Provide the (x, y) coordinate of the cell's center where the given text is located.  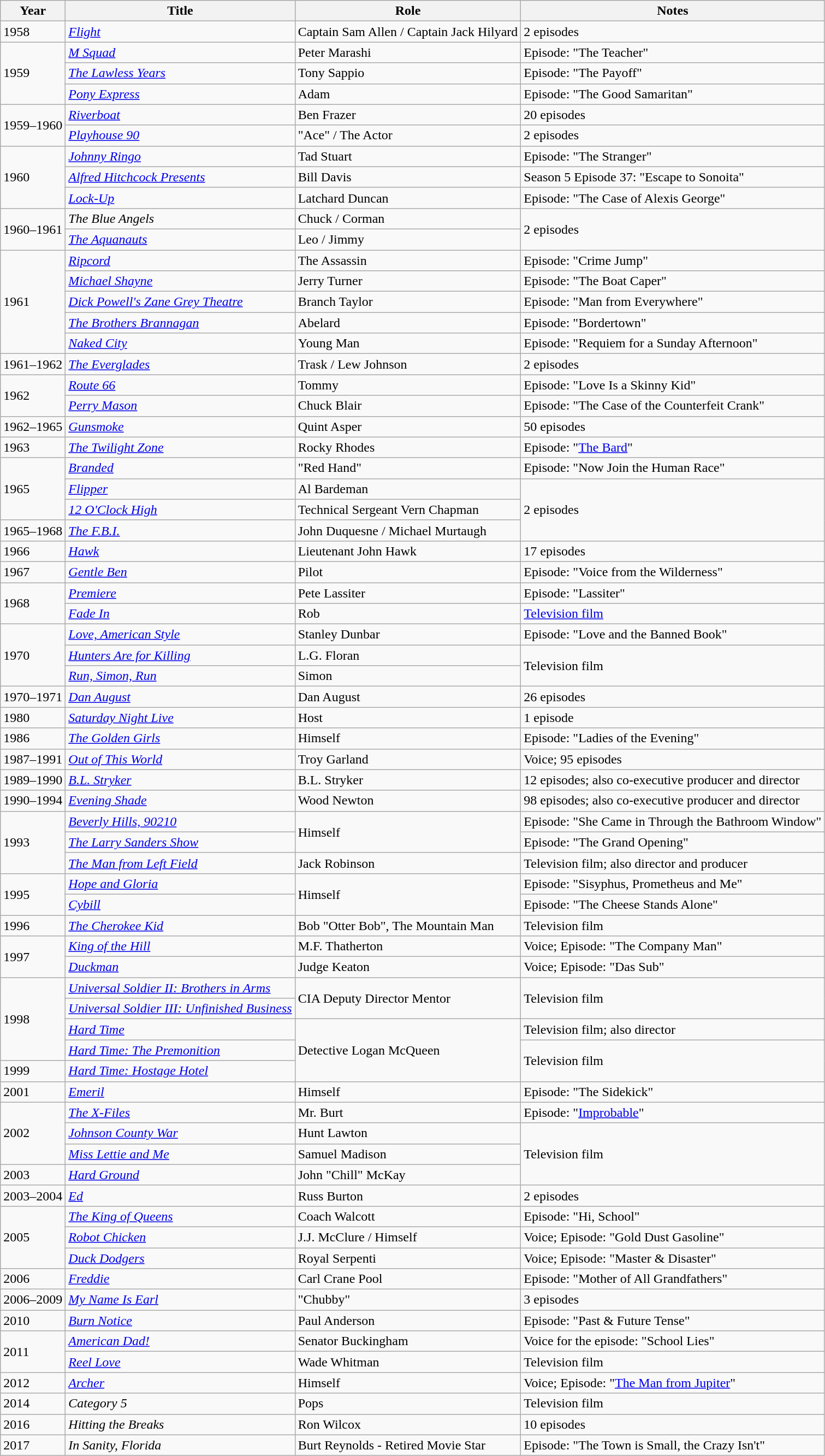
1962–1965 (33, 427)
American Dad! (180, 1341)
Peter Marashi (408, 52)
Episode: "The Sidekick" (673, 1092)
Episode: "Lassiter" (673, 593)
Role (408, 11)
3 episodes (673, 1300)
"Chubby" (408, 1300)
Chuck / Corman (408, 218)
1965–1968 (33, 530)
Stanley Dunbar (408, 635)
Bob "Otter Bob", The Mountain Man (408, 926)
1986 (33, 738)
Pilot (408, 572)
Rocky Rhodes (408, 447)
10 episodes (673, 1424)
Episode: "Improbable" (673, 1112)
Episode: "The Case of the Counterfeit Crank" (673, 406)
Premiere (180, 593)
98 episodes; also co-executive producer and director (673, 801)
Hard Time: Hostage Hotel (180, 1071)
Hunt Lawton (408, 1133)
1959 (33, 73)
J.J. McClure / Himself (408, 1237)
The Assassin (408, 261)
Flipper (180, 489)
Episode: "The Boat Caper" (673, 281)
The Blue Angels (180, 218)
Route 66 (180, 385)
Michael Shayne (180, 281)
Troy Garland (408, 759)
1980 (33, 718)
1996 (33, 926)
John "Chill" McKay (408, 1175)
M.F. Thatherton (408, 946)
2017 (33, 1445)
1960 (33, 177)
2003–2004 (33, 1195)
1966 (33, 551)
Love, American Style (180, 635)
Season 5 Episode 37: "Escape to Sonoita" (673, 177)
2005 (33, 1237)
26 episodes (673, 697)
Hard Ground (180, 1175)
1999 (33, 1071)
Reel Love (180, 1362)
Episode: "Hi, School" (673, 1216)
1998 (33, 1019)
The Aquanauts (180, 239)
Paul Anderson (408, 1321)
Ron Wilcox (408, 1424)
Voice; Episode: "The Man from Jupiter" (673, 1383)
Ripcord (180, 261)
Universal Soldier III: Unfinished Business (180, 1009)
L.G. Floran (408, 655)
King of the Hill (180, 946)
17 episodes (673, 551)
Duck Dodgers (180, 1258)
Naked City (180, 344)
2006 (33, 1279)
1970–1971 (33, 697)
Title (180, 11)
Episode: "Now Join the Human Race" (673, 468)
CIA Deputy Director Mentor (408, 998)
Branded (180, 468)
Jerry Turner (408, 281)
Senator Buckingham (408, 1341)
1963 (33, 447)
Episode: "Man from Everywhere" (673, 302)
Voice; Episode: "Master & Disaster" (673, 1258)
Episode: "She Came in Through the Bathroom Window" (673, 821)
Wood Newton (408, 801)
1987–1991 (33, 759)
Host (408, 718)
The Golden Girls (180, 738)
Abelard (408, 323)
1967 (33, 572)
1961–1962 (33, 364)
The Lawless Years (180, 73)
My Name Is Earl (180, 1300)
1989–1990 (33, 780)
Mr. Burt (408, 1112)
Pops (408, 1404)
Television film; also director and producer (673, 863)
The Twilight Zone (180, 447)
2002 (33, 1133)
Hawk (180, 551)
2012 (33, 1383)
Episode: "Love and the Banned Book" (673, 635)
Quint Asper (408, 427)
Year (33, 11)
1961 (33, 302)
Coach Walcott (408, 1216)
12 O'Clock High (180, 510)
Playhouse 90 (180, 135)
Hitting the Breaks (180, 1424)
Freddie (180, 1279)
M Squad (180, 52)
Russ Burton (408, 1195)
1990–1994 (33, 801)
Perry Mason (180, 406)
1993 (33, 842)
Latchard Duncan (408, 198)
Ed (180, 1195)
Episode: "The Teacher" (673, 52)
Universal Soldier II: Brothers in Arms (180, 988)
Branch Taylor (408, 302)
Alfred Hitchcock Presents (180, 177)
Voice for the episode: "School Lies" (673, 1341)
1970 (33, 655)
Voice; Episode: "The Company Man" (673, 946)
Pony Express (180, 94)
50 episodes (673, 427)
Saturday Night Live (180, 718)
Duckman (180, 967)
Emeril (180, 1092)
Episode: "Mother of All Grandfathers" (673, 1279)
Archer (180, 1383)
Episode: "Bordertown" (673, 323)
Category 5 (180, 1404)
Flight (180, 32)
1962 (33, 395)
Tommy (408, 385)
Episode: "The Stranger" (673, 156)
Gentle Ben (180, 572)
Samuel Madison (408, 1154)
Pete Lassiter (408, 593)
Detective Logan McQueen (408, 1050)
Episode: "The Grand Opening" (673, 842)
Carl Crane Pool (408, 1279)
Judge Keaton (408, 967)
1960–1961 (33, 229)
2014 (33, 1404)
"Ace" / The Actor (408, 135)
Beverly Hills, 90210 (180, 821)
Johnson County War (180, 1133)
The King of Queens (180, 1216)
Jack Robinson (408, 863)
2003 (33, 1175)
2011 (33, 1352)
Burt Reynolds - Retired Movie Star (408, 1445)
The Cherokee Kid (180, 926)
Tad Stuart (408, 156)
1997 (33, 957)
Episode: "Crime Jump" (673, 261)
Run, Simon, Run (180, 676)
1959–1960 (33, 125)
Episode: "The Town is Small, the Crazy Isn't" (673, 1445)
Voice; 95 episodes (673, 759)
Hunters Are for Killing (180, 655)
Voice; Episode: "Gold Dust Gasoline" (673, 1237)
Episode: "Voice from the Wilderness" (673, 572)
The X-Files (180, 1112)
2016 (33, 1424)
1 episode (673, 718)
The Larry Sanders Show (180, 842)
Trask / Lew Johnson (408, 364)
Episode: "Love Is a Skinny Kid" (673, 385)
The F.B.I. (180, 530)
The Man from Left Field (180, 863)
The Brothers Brannagan (180, 323)
John Duquesne / Michael Murtaugh (408, 530)
Evening Shade (180, 801)
Simon (408, 676)
Episode: "Requiem for a Sunday Afternoon" (673, 344)
Johnny Ringo (180, 156)
The Everglades (180, 364)
Al Bardeman (408, 489)
Episode: "Past & Future Tense" (673, 1321)
Hard Time (180, 1029)
Chuck Blair (408, 406)
Burn Notice (180, 1321)
Leo / Jimmy (408, 239)
In Sanity, Florida (180, 1445)
Adam (408, 94)
Gunsmoke (180, 427)
Voice; Episode: "Das Sub" (673, 967)
Episode: "The Case of Alexis George" (673, 198)
Episode: "Ladies of the Evening" (673, 738)
Royal Serpenti (408, 1258)
Captain Sam Allen / Captain Jack Hilyard (408, 32)
Cybill (180, 904)
Episode: "The Good Samaritan" (673, 94)
1958 (33, 32)
Television film; also director (673, 1029)
Notes (673, 11)
Episode: "Sisyphus, Prometheus and Me" (673, 884)
Episode: "The Payoff" (673, 73)
Dick Powell's Zane Grey Theatre (180, 302)
Riverboat (180, 115)
1995 (33, 894)
2010 (33, 1321)
"Red Hand" (408, 468)
Wade Whitman (408, 1362)
Lieutenant John Hawk (408, 551)
Fade In (180, 614)
12 episodes; also co-executive producer and director (673, 780)
Hard Time: The Premonition (180, 1050)
1965 (33, 489)
2006–2009 (33, 1300)
Miss Lettie and Me (180, 1154)
Out of This World (180, 759)
Episode: "The Bard" (673, 447)
2001 (33, 1092)
Robot Chicken (180, 1237)
Episode: "The Cheese Stands Alone" (673, 904)
1968 (33, 603)
Ben Frazer (408, 115)
Young Man (408, 344)
Hope and Gloria (180, 884)
Technical Sergeant Vern Chapman (408, 510)
20 episodes (673, 115)
Rob (408, 614)
Lock-Up (180, 198)
Tony Sappio (408, 73)
Bill Davis (408, 177)
